Find where the given text appears and provide that cell's center as [x, y] coordinate. 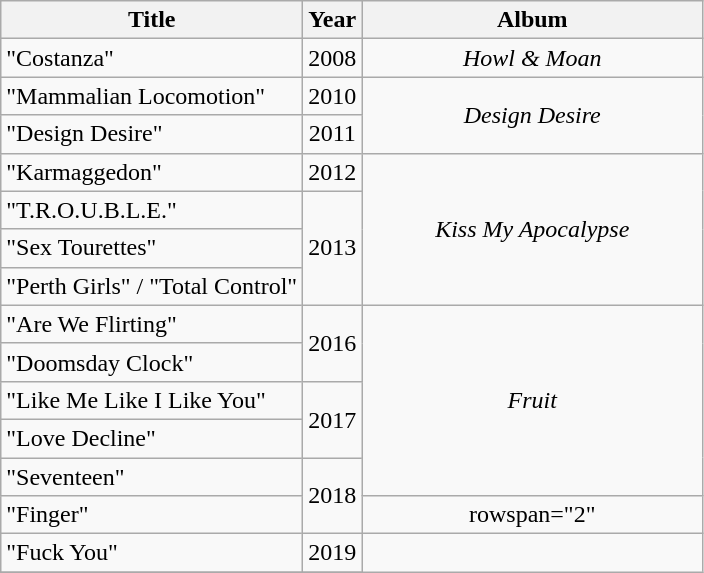
"Are We Flirting" [152, 324]
Howl & Moan [532, 58]
Design Desire [532, 115]
2017 [332, 419]
"Finger" [152, 515]
"Perth Girls" / "Total Control" [152, 286]
Year [332, 20]
"Karmaggedon" [152, 172]
Kiss My Apocalypse [532, 229]
2012 [332, 172]
"T.R.O.U.B.L.E." [152, 210]
"Fuck You" [152, 553]
Album [532, 20]
2011 [332, 134]
2018 [332, 496]
"Costanza" [152, 58]
2019 [332, 553]
"Seventeen" [152, 477]
"Mammalian Locomotion" [152, 96]
2013 [332, 248]
"Design Desire" [152, 134]
2008 [332, 58]
2010 [332, 96]
Fruit [532, 400]
"Sex Tourettes" [152, 248]
"Like Me Like I Like You" [152, 400]
rowspan="2" [532, 515]
2016 [332, 343]
Title [152, 20]
"Doomsday Clock" [152, 362]
"Love Decline" [152, 438]
